Return the [x, y] coordinate for the center point of the cell that contains the specified text.  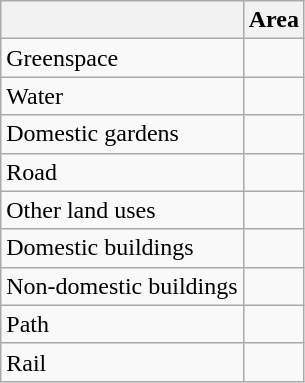
Domestic buildings [122, 248]
Path [122, 324]
Other land uses [122, 210]
Non-domestic buildings [122, 286]
Domestic gardens [122, 134]
Road [122, 172]
Area [274, 20]
Greenspace [122, 58]
Rail [122, 362]
Water [122, 96]
